Capture the cell that displays the provided text and extract its (x, y) central coordinate. 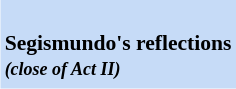
Segismundo's reflections (close of Act II) (118, 43)
